Provide the (X, Y) coordinate of the cell's center where the given text is located.  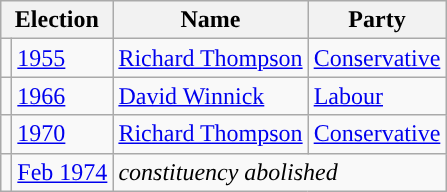
Party (377, 20)
1955 (62, 58)
Election (57, 20)
Feb 1974 (62, 172)
David Winnick (210, 96)
1966 (62, 96)
Labour (377, 96)
Name (210, 20)
1970 (62, 134)
constituency abolished (280, 172)
